Output the [X, Y] coordinate of the center of the cell containing the given text.  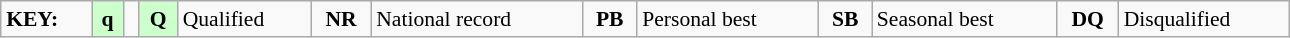
Seasonal best [964, 19]
Disqualified [1204, 19]
SB [846, 19]
NR [341, 19]
DQ [1088, 19]
PB [610, 19]
National record [476, 19]
KEY: [46, 19]
Q [158, 19]
Qualified [244, 19]
q [108, 19]
Personal best [728, 19]
